Detect which cell encompasses the target text, then output its [x, y] center coordinate. 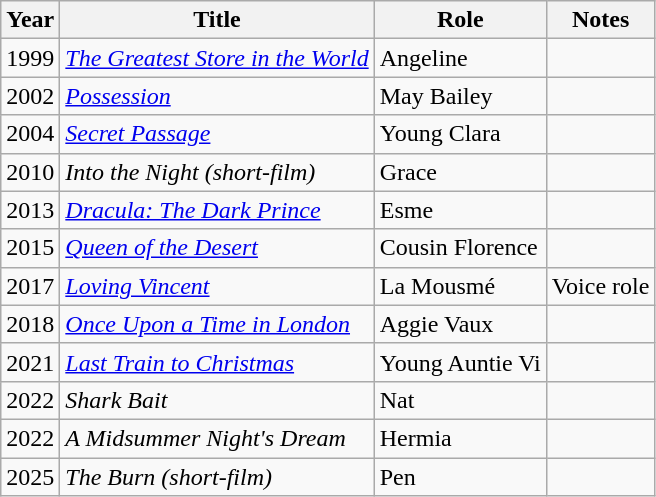
Role [460, 20]
Voice role [600, 286]
A Midsummer Night's Dream [217, 438]
Angeline [460, 58]
2025 [30, 477]
Secret Passage [217, 134]
Year [30, 20]
Shark Bait [217, 400]
Pen [460, 477]
2017 [30, 286]
La Mousmé [460, 286]
2010 [30, 172]
Young Auntie Vi [460, 362]
Hermia [460, 438]
Into the Night (short-film) [217, 172]
Queen of the Desert [217, 248]
The Greatest Store in the World [217, 58]
Young Clara [460, 134]
Grace [460, 172]
Loving Vincent [217, 286]
Nat [460, 400]
1999 [30, 58]
May Bailey [460, 96]
The Burn (short-film) [217, 477]
2021 [30, 362]
2002 [30, 96]
Last Train to Christmas [217, 362]
2018 [30, 324]
Dracula: The Dark Prince [217, 210]
Cousin Florence [460, 248]
Esme [460, 210]
Notes [600, 20]
Title [217, 20]
2013 [30, 210]
Aggie Vaux [460, 324]
Possession [217, 96]
Once Upon a Time in London [217, 324]
2015 [30, 248]
2004 [30, 134]
